For the text-containing cell, return its midpoint in (x, y) coordinate format. 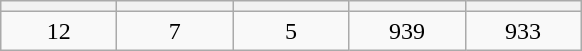
12 (59, 31)
5 (291, 31)
7 (175, 31)
933 (523, 31)
939 (407, 31)
